Capture the cell that displays the provided text and extract its (X, Y) central coordinate. 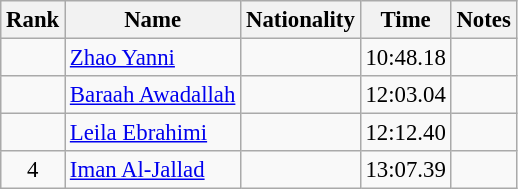
4 (33, 170)
Zhao Yanni (153, 58)
Baraah Awadallah (153, 95)
13:07.39 (406, 170)
10:48.18 (406, 58)
12:12.40 (406, 133)
Iman Al-Jallad (153, 170)
Notes (484, 20)
Nationality (300, 20)
Time (406, 20)
Leila Ebrahimi (153, 133)
12:03.04 (406, 95)
Name (153, 20)
Rank (33, 20)
